Find where the given text appears and provide that cell's center as (X, Y) coordinate. 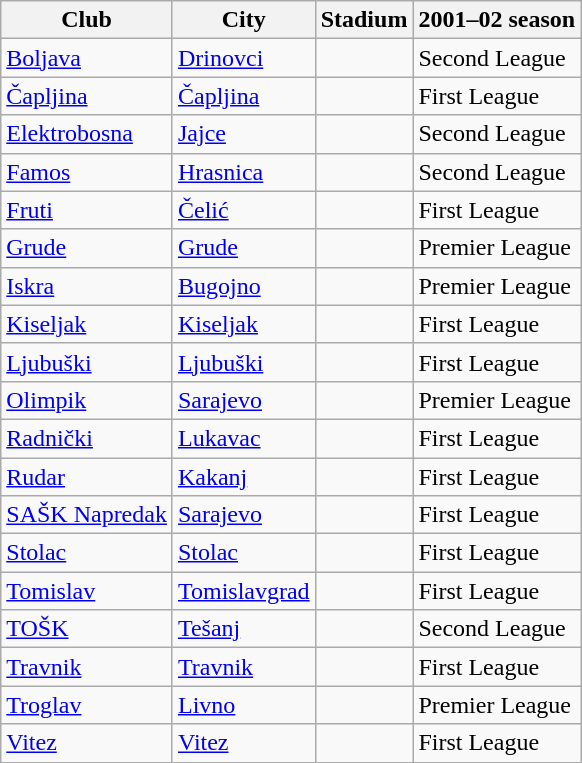
Jajce (244, 134)
Bugojno (244, 286)
Lukavac (244, 438)
Fruti (87, 210)
Rudar (87, 477)
SAŠK Napredak (87, 515)
Kakanj (244, 477)
TOŠK (87, 629)
Famos (87, 172)
Drinovci (244, 58)
Olimpik (87, 400)
Tomislavgrad (244, 591)
Radnički (87, 438)
City (244, 20)
Boljava (87, 58)
2001–02 season (497, 20)
Club (87, 20)
Troglav (87, 705)
Tešanj (244, 629)
Livno (244, 705)
Iskra (87, 286)
Elektrobosna (87, 134)
Tomislav (87, 591)
Stadium (364, 20)
Hrasnica (244, 172)
Čelić (244, 210)
